Output the [X, Y] coordinate of the center of the cell containing the given text.  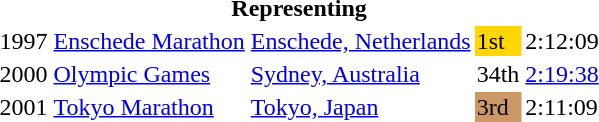
Tokyo, Japan [360, 107]
1st [498, 41]
3rd [498, 107]
Sydney, Australia [360, 74]
Enschede Marathon [149, 41]
Enschede, Netherlands [360, 41]
Olympic Games [149, 74]
Tokyo Marathon [149, 107]
34th [498, 74]
